Scan for the cell matching the given text and deliver its [X, Y] coordinate at center. 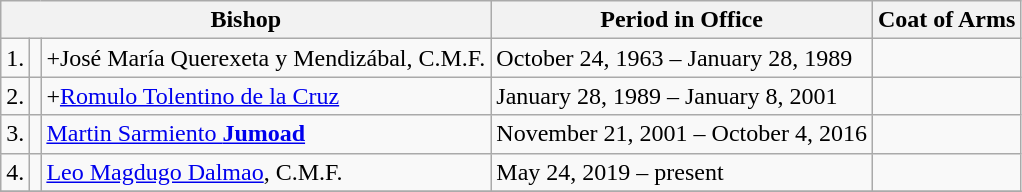
4. [16, 172]
2. [16, 96]
January 28, 1989 – January 8, 2001 [682, 96]
Leo Magdugo Dalmao, C.M.F. [266, 172]
May 24, 2019 – present [682, 172]
+Romulo Tolentino de la Cruz [266, 96]
Bishop [246, 20]
Period in Office [682, 20]
November 21, 2001 – October 4, 2016 [682, 134]
Martin Sarmiento Jumoad [266, 134]
1. [16, 58]
Coat of Arms [946, 20]
October 24, 1963 – January 28, 1989 [682, 58]
+José María Querexeta y Mendizábal, C.M.F. [266, 58]
3. [16, 134]
